Find where the given text appears and provide that cell's center as [X, Y] coordinate. 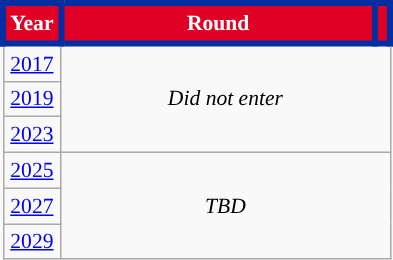
2029 [32, 242]
2025 [32, 171]
Did not enter [226, 98]
Year [32, 23]
2017 [32, 63]
2019 [32, 99]
2027 [32, 206]
Round [218, 23]
TBD [226, 206]
2023 [32, 135]
